Locate the cell with the specified text and output its [x, y] center coordinate. 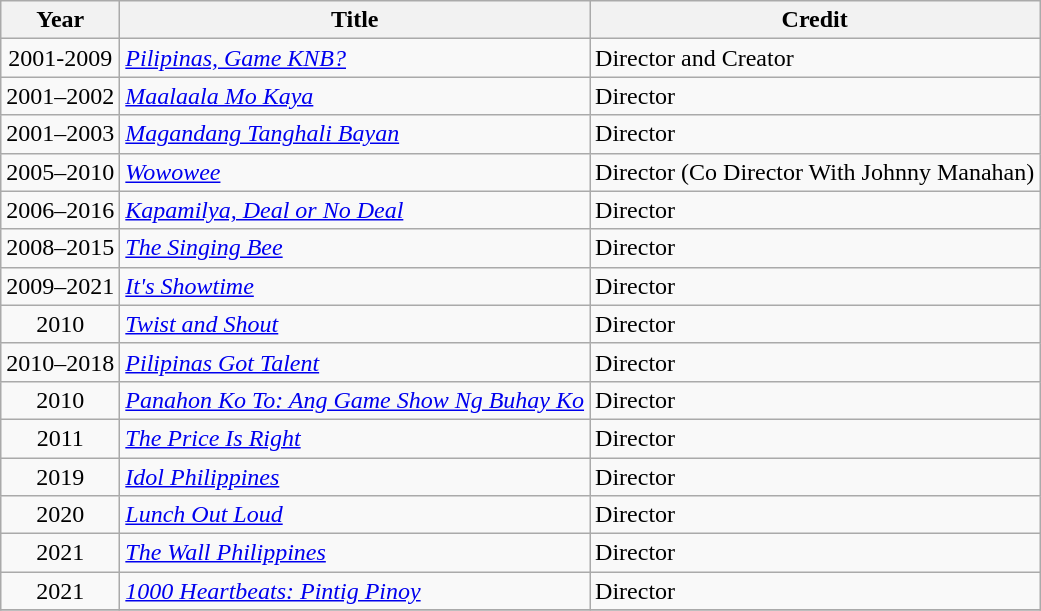
Lunch Out Loud [355, 515]
Title [355, 20]
The Price Is Right [355, 438]
2019 [60, 477]
2001–2002 [60, 96]
Panahon Ko To: Ang Game Show Ng Buhay Ko [355, 400]
Twist and Shout [355, 324]
Pilipinas Got Talent [355, 362]
Director (Co Director With Johnny Manahan) [815, 172]
2001-2009 [60, 58]
2010–2018 [60, 362]
2009–2021 [60, 286]
Maalaala Mo Kaya [355, 96]
Wowowee [355, 172]
2020 [60, 515]
Pilipinas, Game KNB? [355, 58]
2001–2003 [60, 134]
2011 [60, 438]
Magandang Tanghali Bayan [355, 134]
Credit [815, 20]
The Wall Philippines [355, 553]
2008–2015 [60, 248]
Idol Philippines [355, 477]
2006–2016 [60, 210]
Year [60, 20]
It's Showtime [355, 286]
2005–2010 [60, 172]
The Singing Bee [355, 248]
Kapamilya, Deal or No Deal [355, 210]
1000 Heartbeats: Pintig Pinoy [355, 591]
Director and Creator [815, 58]
